Return the [X, Y] coordinate for the center point of the cell that contains the specified text.  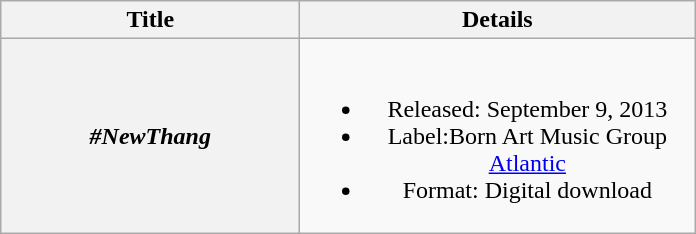
Released: September 9, 2013Label:Born Art Music Group AtlanticFormat: Digital download [498, 136]
Details [498, 20]
Title [150, 20]
#NewThang [150, 136]
